Determine the [x, y] coordinate at the center of the cell enclosing the given text.  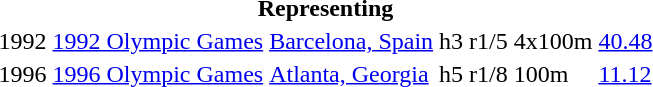
h3 r1/5 [474, 41]
Barcelona, Spain [352, 41]
4x100m [553, 41]
1992 Olympic Games [158, 41]
